Pinpoint the cell where the given text exists, returning its (x, y) midpoint coordinate. 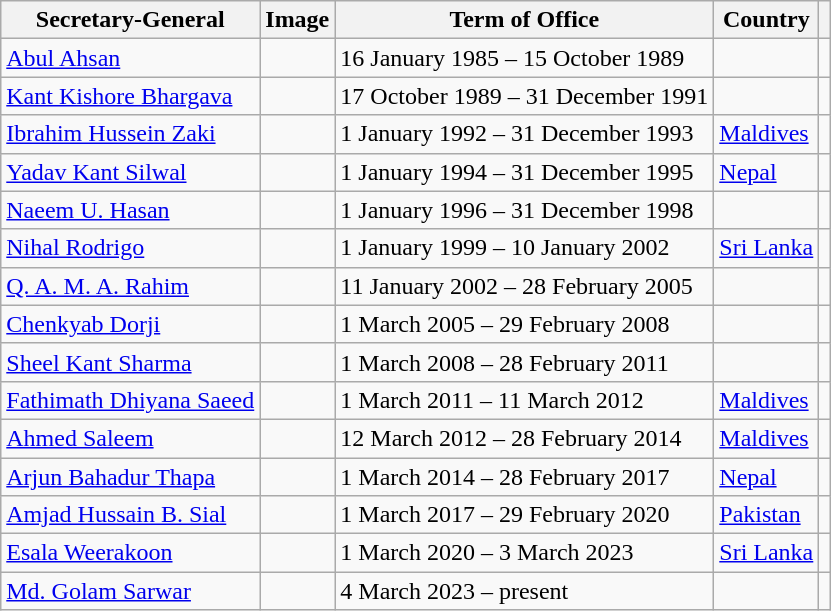
Kant Kishore Bhargava (130, 96)
16 January 1985 – 15 October 1989 (524, 58)
Secretary-General (130, 20)
1 January 1996 – 31 December 1998 (524, 210)
Country (766, 20)
1 March 2014 – 28 February 2017 (524, 477)
1 March 2008 – 28 February 2011 (524, 362)
11 January 2002 – 28 February 2005 (524, 286)
Chenkyab Dorji (130, 324)
1 January 1999 – 10 January 2002 (524, 248)
1 January 1994 – 31 December 1995 (524, 172)
Abul Ahsan (130, 58)
Md. Golam Sarwar (130, 591)
1 March 2017 – 29 February 2020 (524, 515)
4 March 2023 – present (524, 591)
17 October 1989 – 31 December 1991 (524, 96)
Arjun Bahadur Thapa (130, 477)
Term of Office (524, 20)
1 March 2011 – 11 March 2012 (524, 400)
Ahmed Saleem (130, 438)
Image (298, 20)
Ibrahim Hussein Zaki (130, 134)
Esala Weerakoon (130, 553)
Sheel Kant Sharma (130, 362)
Yadav Kant Silwal (130, 172)
1 March 2020 – 3 March 2023 (524, 553)
Fathimath Dhiyana Saeed (130, 400)
12 March 2012 – 28 February 2014 (524, 438)
1 March 2005 – 29 February 2008 (524, 324)
Amjad Hussain B. Sial (130, 515)
Nihal Rodrigo (130, 248)
Q. A. M. A. Rahim (130, 286)
1 January 1992 – 31 December 1993 (524, 134)
Pakistan (766, 515)
Naeem U. Hasan (130, 210)
